Identify which cell holds the provided text, then report its (X, Y) central coordinate. 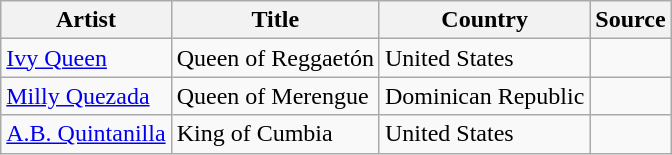
Source (630, 20)
Artist (86, 20)
Queen of Reggaetón (275, 58)
Dominican Republic (484, 96)
Milly Quezada (86, 96)
King of Cumbia (275, 134)
Queen of Merengue (275, 96)
Country (484, 20)
Ivy Queen (86, 58)
A.B. Quintanilla (86, 134)
Title (275, 20)
